Determine the (x, y) coordinate at the center of the cell enclosing the given text.  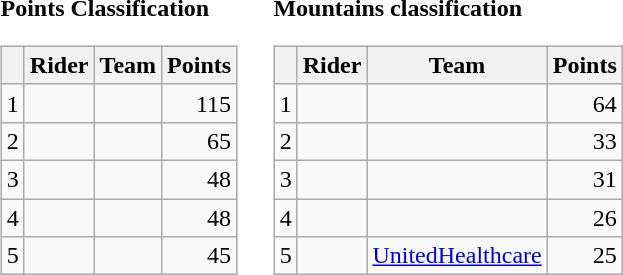
25 (584, 256)
45 (200, 256)
31 (584, 179)
65 (200, 141)
26 (584, 217)
115 (200, 103)
33 (584, 141)
64 (584, 103)
UnitedHealthcare (457, 256)
